Determine the (X, Y) coordinate at the center of the cell enclosing the given text.  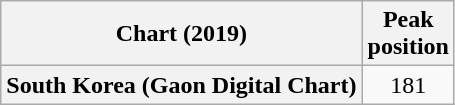
South Korea (Gaon Digital Chart) (182, 85)
Peakposition (408, 34)
181 (408, 85)
Chart (2019) (182, 34)
